Scan for the cell matching the given text and deliver its [x, y] coordinate at center. 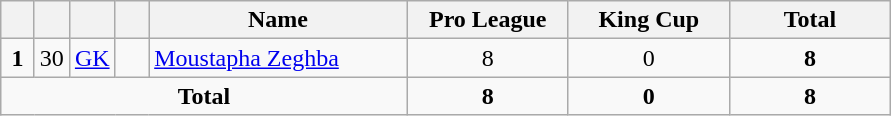
Moustapha Zeghba [278, 58]
Pro League [488, 20]
1 [18, 58]
GK [92, 58]
King Cup [648, 20]
30 [52, 58]
Name [278, 20]
